Return [X, Y] of the center of cell containing provided text 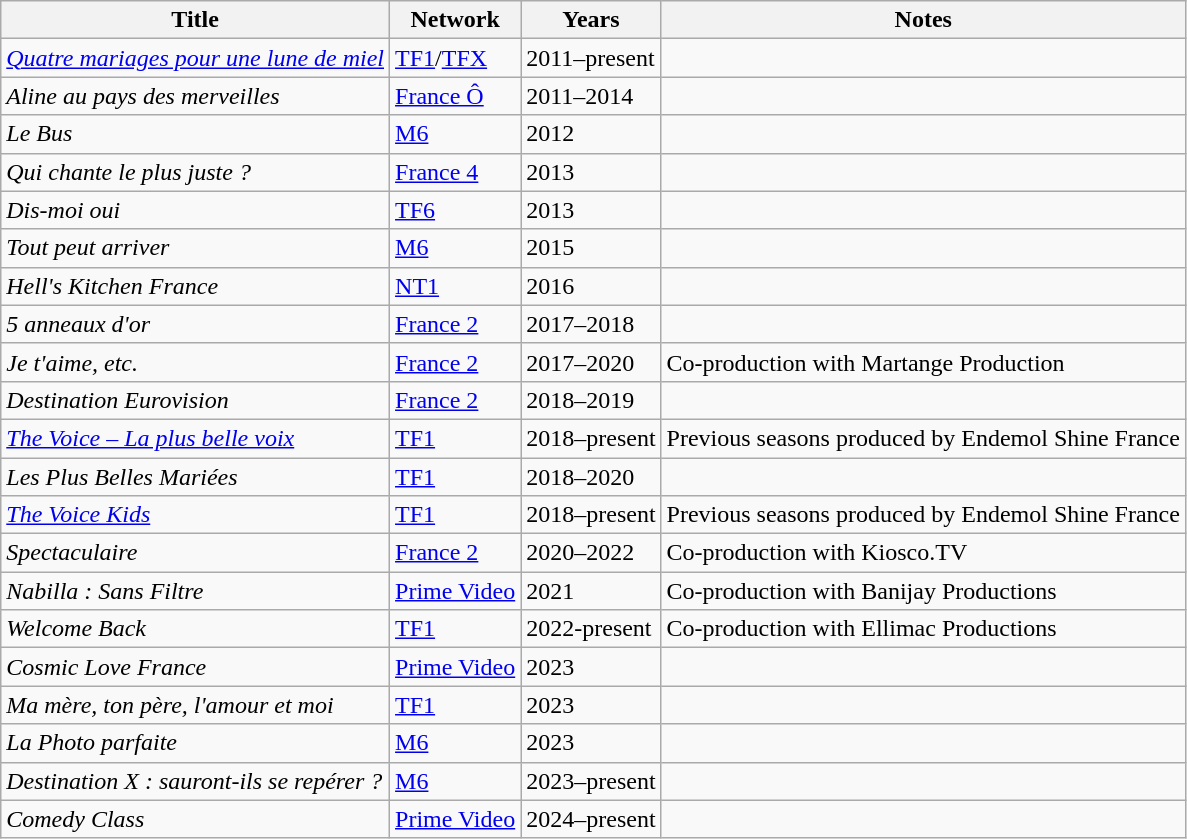
Co-production with Ellimac Productions [923, 629]
Network [456, 20]
TF6 [456, 210]
2020–2022 [591, 553]
2018–2020 [591, 477]
Destination X : sauront-ils se repérer ? [196, 781]
Dis-moi oui [196, 210]
2015 [591, 248]
Co-production with Kiosco.TV [923, 553]
2011–2014 [591, 96]
Tout peut arriver [196, 248]
2017–2018 [591, 324]
TF1/TFX [456, 58]
Aline au pays des merveilles [196, 96]
Title [196, 20]
2021 [591, 591]
Cosmic Love France [196, 667]
La Photo parfaite [196, 743]
The Voice Kids [196, 515]
5 anneaux d'or [196, 324]
Quatre mariages pour une lune de miel [196, 58]
Les Plus Belles Mariées [196, 477]
Years [591, 20]
2012 [591, 134]
Co-production with Martange Production [923, 362]
France Ô [456, 96]
2016 [591, 286]
NT1 [456, 286]
Comedy Class [196, 819]
Nabilla : Sans Filtre [196, 591]
2023–present [591, 781]
Destination Eurovision [196, 400]
Co-production with Banijay Productions [923, 591]
Ma mère, ton père, l'amour et moi [196, 705]
Spectaculaire [196, 553]
Je t'aime, etc. [196, 362]
2011–present [591, 58]
The Voice – La plus belle voix [196, 438]
Welcome Back [196, 629]
France 4 [456, 172]
2017–2020 [591, 362]
2018–2019 [591, 400]
2022-present [591, 629]
Qui chante le plus juste ? [196, 172]
Notes [923, 20]
2024–present [591, 819]
Hell's Kitchen France [196, 286]
Le Bus [196, 134]
